Find where the given text appears and provide that cell's center as [x, y] coordinate. 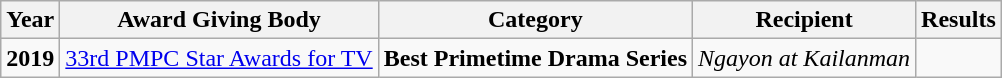
Recipient [804, 20]
Award Giving Body [219, 20]
Category [535, 20]
Best Primetime Drama Series [535, 58]
Year [30, 20]
Results [959, 20]
2019 [30, 58]
33rd PMPC Star Awards for TV [219, 58]
Ngayon at Kailanman [804, 58]
